Scan for the cell matching the given text and deliver its (X, Y) coordinate at center. 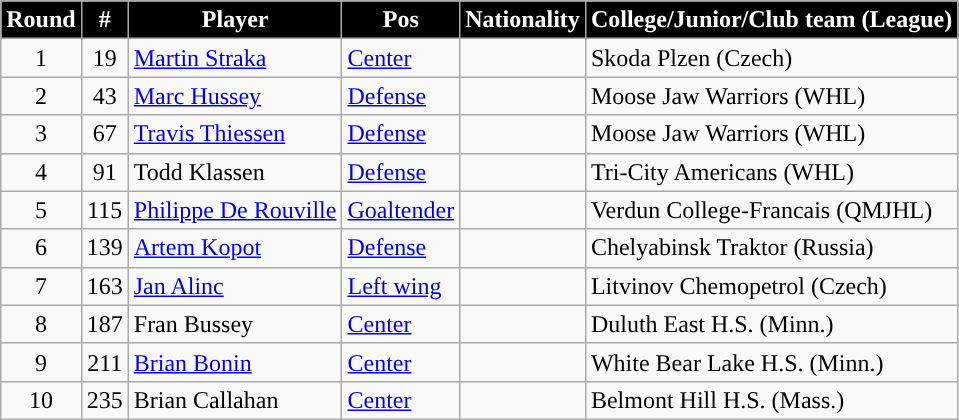
235 (104, 400)
Brian Callahan (235, 400)
Round (41, 20)
Goaltender (401, 210)
Litvinov Chemopetrol (Czech) (771, 286)
Travis Thiessen (235, 134)
139 (104, 248)
163 (104, 286)
Pos (401, 20)
211 (104, 362)
43 (104, 96)
115 (104, 210)
6 (41, 248)
Player (235, 20)
College/Junior/Club team (League) (771, 20)
8 (41, 324)
White Bear Lake H.S. (Minn.) (771, 362)
2 (41, 96)
Skoda Plzen (Czech) (771, 58)
91 (104, 172)
Nationality (523, 20)
Belmont Hill H.S. (Mass.) (771, 400)
# (104, 20)
Jan Alinc (235, 286)
Chelyabinsk Traktor (Russia) (771, 248)
Left wing (401, 286)
1 (41, 58)
Tri-City Americans (WHL) (771, 172)
Artem Kopot (235, 248)
Marc Hussey (235, 96)
7 (41, 286)
5 (41, 210)
9 (41, 362)
Martin Straka (235, 58)
3 (41, 134)
4 (41, 172)
Philippe De Rouville (235, 210)
Todd Klassen (235, 172)
10 (41, 400)
Duluth East H.S. (Minn.) (771, 324)
187 (104, 324)
Fran Bussey (235, 324)
Brian Bonin (235, 362)
19 (104, 58)
67 (104, 134)
Verdun College-Francais (QMJHL) (771, 210)
